Locate the cell with the specified text and output its (x, y) center coordinate. 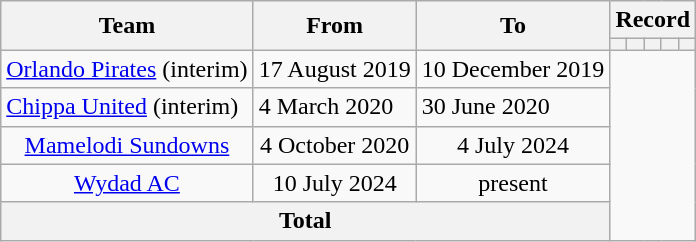
17 August 2019 (334, 69)
4 March 2020 (334, 107)
4 October 2020 (334, 145)
10 July 2024 (334, 183)
10 December 2019 (513, 69)
Team (127, 26)
Orlando Pirates (interim) (127, 69)
4 July 2024 (513, 145)
present (513, 183)
Mamelodi Sundowns (127, 145)
Record (653, 20)
30 June 2020 (513, 107)
From (334, 26)
Chippa United (interim) (127, 107)
To (513, 26)
Wydad AC (127, 183)
Total (306, 221)
